Detect which cell encompasses the target text, then output its [x, y] center coordinate. 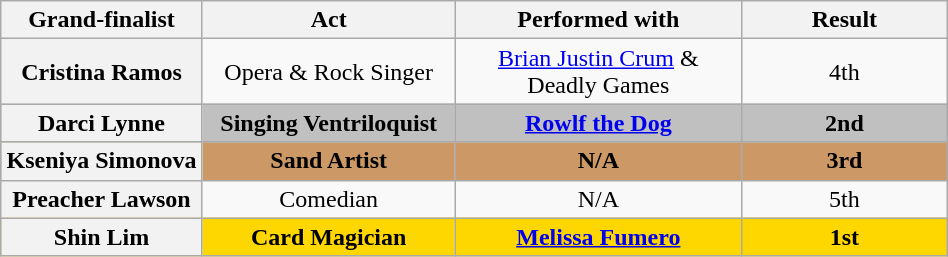
Darci Lynne [102, 123]
Singing Ventriloquist [328, 123]
Card Magician [328, 237]
2nd [845, 123]
Result [845, 20]
4th [845, 72]
Act [328, 20]
5th [845, 199]
1st [845, 237]
Sand Artist [328, 161]
Opera & Rock Singer [328, 72]
Preacher Lawson [102, 199]
Brian Justin Crum & Deadly Games [598, 72]
Kseniya Simonova [102, 161]
Performed with [598, 20]
Cristina Ramos [102, 72]
Rowlf the Dog [598, 123]
Melissa Fumero [598, 237]
3rd [845, 161]
Shin Lim [102, 237]
Comedian [328, 199]
Grand-finalist [102, 20]
